Capture the cell that displays the provided text and extract its [X, Y] central coordinate. 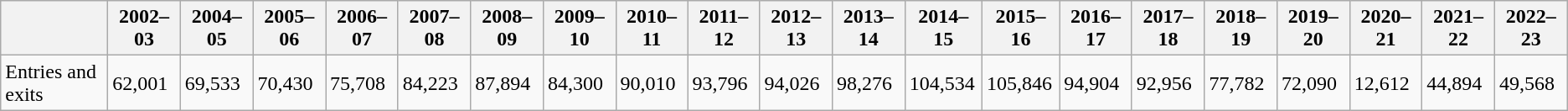
69,533 [216, 82]
2010–11 [652, 29]
2013–14 [869, 29]
44,894 [1459, 82]
2014–15 [943, 29]
75,708 [362, 82]
12,612 [1385, 82]
2020–21 [1385, 29]
Entries and exits [54, 82]
92,956 [1168, 82]
105,846 [1020, 82]
2012–13 [796, 29]
2002–03 [144, 29]
87,894 [508, 82]
94,904 [1096, 82]
2019–20 [1313, 29]
70,430 [290, 82]
2021–22 [1459, 29]
77,782 [1241, 82]
84,300 [580, 82]
49,568 [1531, 82]
2006–07 [362, 29]
98,276 [869, 82]
93,796 [724, 82]
94,026 [796, 82]
2009–10 [580, 29]
2005–06 [290, 29]
2022–23 [1531, 29]
2008–09 [508, 29]
72,090 [1313, 82]
2011–12 [724, 29]
62,001 [144, 82]
90,010 [652, 82]
2007–08 [434, 29]
84,223 [434, 82]
2016–17 [1096, 29]
2004–05 [216, 29]
2017–18 [1168, 29]
104,534 [943, 82]
2015–16 [1020, 29]
2018–19 [1241, 29]
